Return [x, y] of the center of cell containing provided text 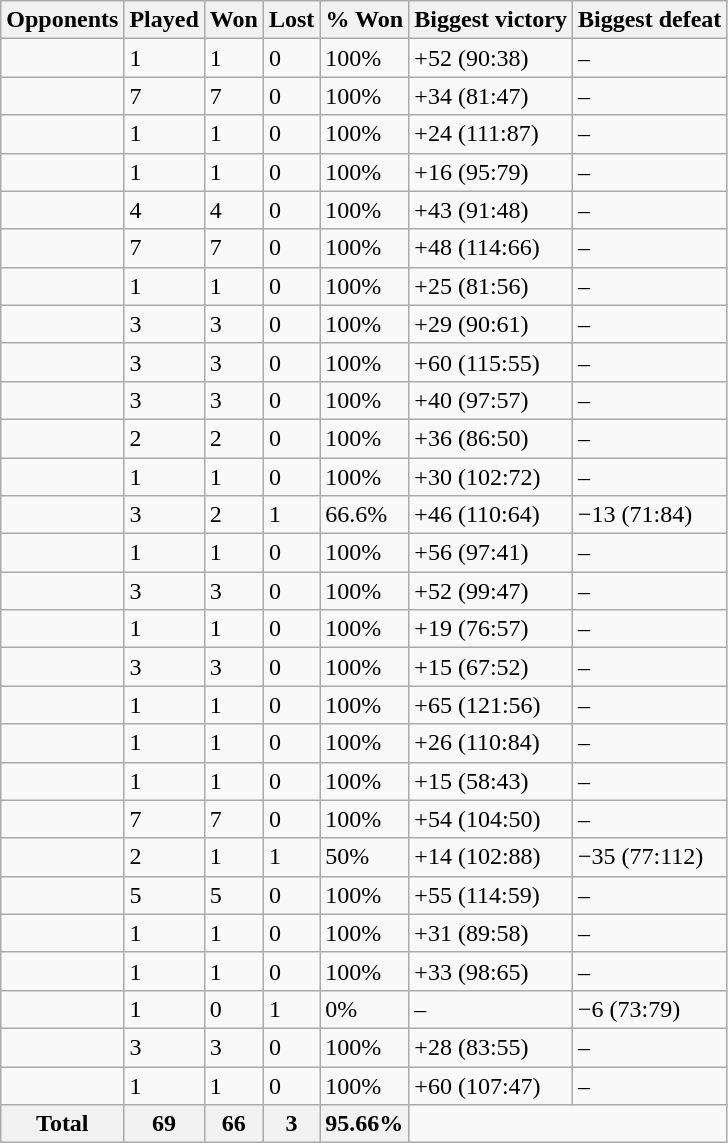
0% [364, 1009]
Total [62, 1124]
+36 (86:50) [491, 438]
Biggest victory [491, 20]
+43 (91:48) [491, 210]
% Won [364, 20]
+24 (111:87) [491, 134]
Won [234, 20]
+52 (90:38) [491, 58]
Opponents [62, 20]
66.6% [364, 515]
+33 (98:65) [491, 971]
+65 (121:56) [491, 705]
+14 (102:88) [491, 857]
+60 (115:55) [491, 362]
69 [164, 1124]
+54 (104:50) [491, 819]
+26 (110:84) [491, 743]
Played [164, 20]
+16 (95:79) [491, 172]
+31 (89:58) [491, 933]
+15 (58:43) [491, 781]
+19 (76:57) [491, 629]
−13 (71:84) [650, 515]
+15 (67:52) [491, 667]
+55 (114:59) [491, 895]
−35 (77:112) [650, 857]
+29 (90:61) [491, 324]
+60 (107:47) [491, 1085]
+46 (110:64) [491, 515]
+56 (97:41) [491, 553]
+40 (97:57) [491, 400]
+52 (99:47) [491, 591]
95.66% [364, 1124]
+48 (114:66) [491, 248]
66 [234, 1124]
Lost [291, 20]
Biggest defeat [650, 20]
+30 (102:72) [491, 477]
50% [364, 857]
+34 (81:47) [491, 96]
+25 (81:56) [491, 286]
+28 (83:55) [491, 1047]
−6 (73:79) [650, 1009]
